Detect which cell encompasses the target text, then output its [x, y] center coordinate. 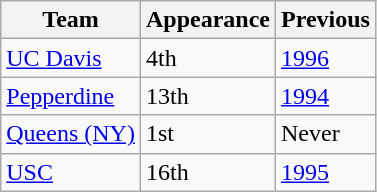
Never [325, 134]
Previous [325, 20]
1994 [325, 96]
1996 [325, 58]
USC [71, 172]
13th [208, 96]
Pepperdine [71, 96]
1995 [325, 172]
16th [208, 172]
Queens (NY) [71, 134]
Appearance [208, 20]
4th [208, 58]
Team [71, 20]
1st [208, 134]
UC Davis [71, 58]
